Identify which cell holds the provided text, then report its (X, Y) central coordinate. 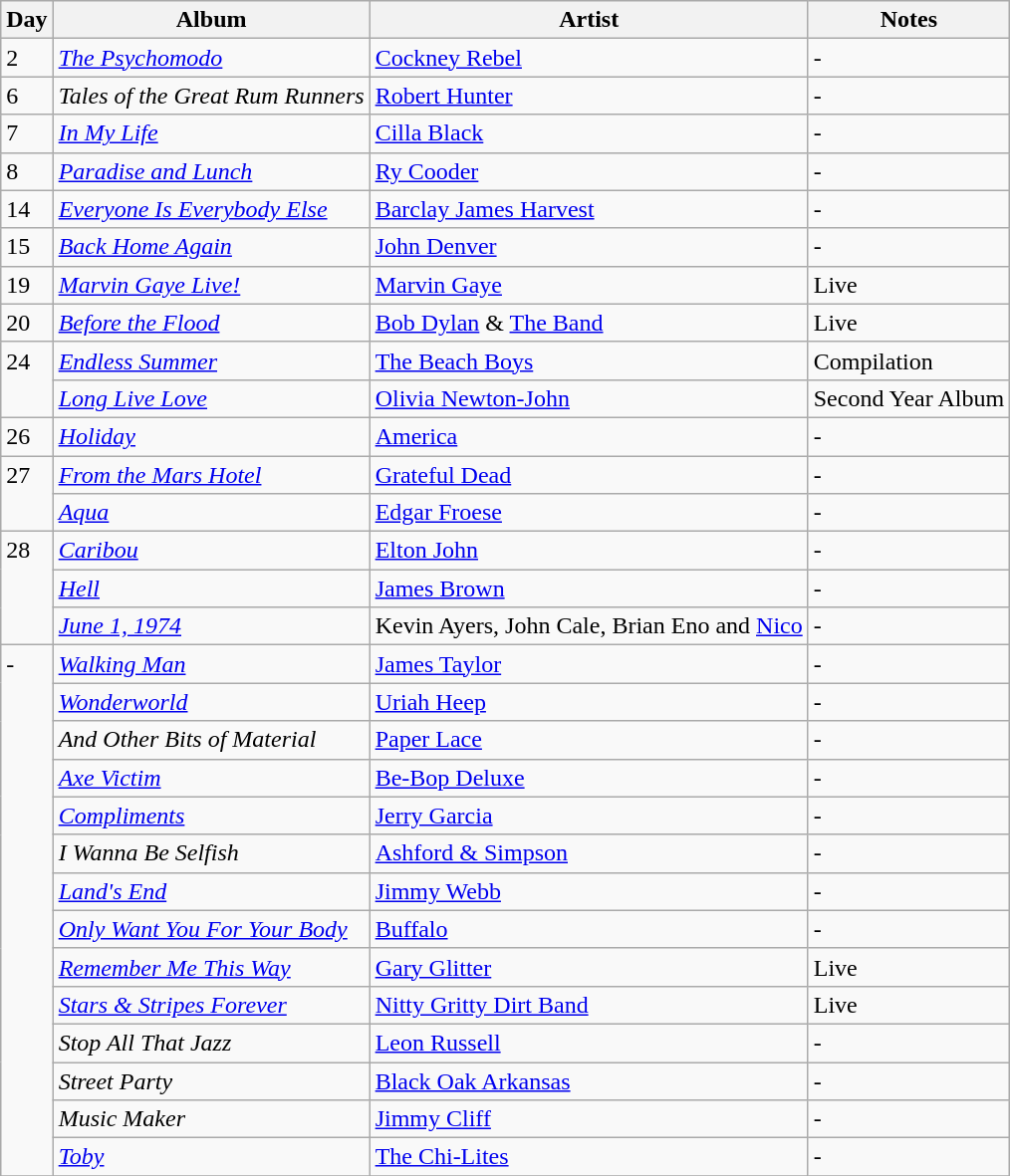
Compliments (211, 816)
Only Want You For Your Body (211, 929)
James Brown (589, 588)
7 (27, 133)
From the Mars Hotel (211, 475)
The Beach Boys (589, 360)
Gary Glitter (589, 967)
And Other Bits of Material (211, 740)
Stop All That Jazz (211, 1043)
Paper Lace (589, 740)
26 (27, 436)
I Wanna Be Selfish (211, 853)
24 (27, 379)
Uriah Heep (589, 702)
Paradise and Lunch (211, 171)
Holiday (211, 436)
Nitty Gritty Dirt Band (589, 1005)
Jimmy Webb (589, 891)
Compilation (908, 360)
19 (27, 285)
Artist (589, 20)
20 (27, 323)
Tales of the Great Rum Runners (211, 96)
Robert Hunter (589, 96)
In My Life (211, 133)
Buffalo (589, 929)
Cilla Black (589, 133)
15 (27, 247)
28 (27, 588)
Ashford & Simpson (589, 853)
14 (27, 209)
The Psychomodo (211, 58)
2 (27, 58)
8 (27, 171)
America (589, 436)
Cockney Rebel (589, 58)
Barclay James Harvest (589, 209)
Bob Dylan & The Band (589, 323)
Notes (908, 20)
Elton John (589, 551)
Stars & Stripes Forever (211, 1005)
Street Party (211, 1080)
Axe Victim (211, 778)
Everyone Is Everybody Else (211, 209)
Before the Flood (211, 323)
June 1, 1974 (211, 626)
Day (27, 20)
27 (27, 494)
Music Maker (211, 1119)
Jimmy Cliff (589, 1119)
Toby (211, 1157)
The Chi-Lites (589, 1157)
Back Home Again (211, 247)
Jerry Garcia (589, 816)
Remember Me This Way (211, 967)
Aqua (211, 513)
Walking Man (211, 664)
6 (27, 96)
Ry Cooder (589, 171)
Be-Bop Deluxe (589, 778)
Caribou (211, 551)
James Taylor (589, 664)
Marvin Gaye Live! (211, 285)
Long Live Love (211, 398)
Endless Summer (211, 360)
John Denver (589, 247)
Black Oak Arkansas (589, 1080)
Edgar Froese (589, 513)
Land's End (211, 891)
Kevin Ayers, John Cale, Brian Eno and Nico (589, 626)
Hell (211, 588)
Leon Russell (589, 1043)
Olivia Newton-John (589, 398)
Second Year Album (908, 398)
Wonderworld (211, 702)
Album (211, 20)
Grateful Dead (589, 475)
Marvin Gaye (589, 285)
